Detect which cell encompasses the target text, then output its [x, y] center coordinate. 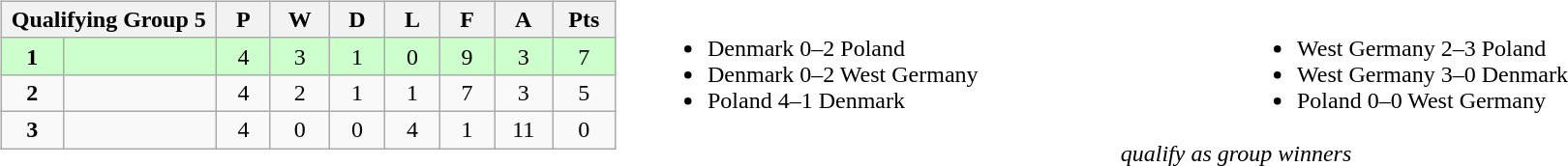
Qualifying Group 5 [108, 19]
P [243, 19]
Pts [585, 19]
L [412, 19]
W [300, 19]
9 [467, 56]
A [524, 19]
D [356, 19]
11 [524, 129]
F [467, 19]
5 [585, 93]
